Search for the cell housing the specified text and yield its [x, y] center coordinate. 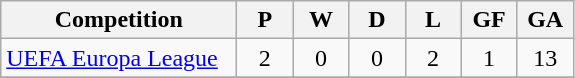
GF [489, 20]
D [377, 20]
UEFA Europa League [119, 58]
13 [545, 58]
Competition [119, 20]
1 [489, 58]
P [265, 20]
GA [545, 20]
L [433, 20]
W [321, 20]
